Search for the cell housing the specified text and yield its [X, Y] center coordinate. 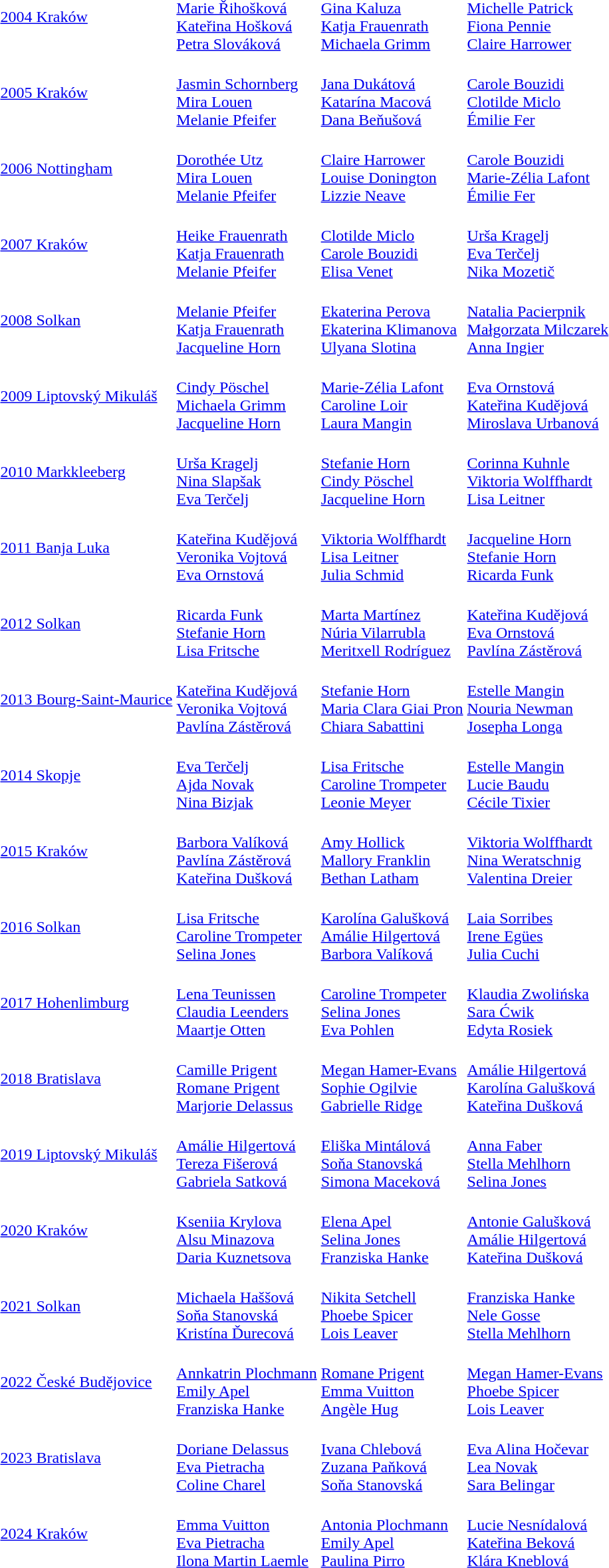
Ivana ChlebováZuzana PaňkováSoňa Stanovská [392, 1458]
Marta MartínezNúria VilarrublaMeritxell Rodríguez [392, 624]
Lisa FritscheCaroline TrompeterLeonie Meyer [392, 776]
Jasmin SchornbergMira LouenMelanie Pfeifer [247, 93]
Jana DukátováKatarína MacováDana Beňušová [392, 93]
Melanie PfeiferKatja FrauenrathJacqueline Horn [247, 321]
Clotilde MicloCarole BouzidiElisa Venet [392, 245]
Dorothée UtzMira LouenMelanie Pfeifer [247, 169]
Urša KrageljNina SlapšakEva Terčelj [247, 472]
Megan Hamer-EvansSophie OgilvieGabrielle Ridge [392, 1079]
Marie-Zélia LafontCaroline LoirLaura Mangin [392, 396]
Stefanie HornCindy PöschelJacqueline Horn [392, 472]
Ricarda FunkStefanie HornLisa Fritsche [247, 624]
Cindy PöschelMichaela GrimmJacqueline Horn [247, 396]
Amálie HilgertováTereza FišerováGabriela Satková [247, 1155]
Kateřina KudějováVeronika VojtováPavlína Zástěrová [247, 700]
Lena TeunissenClaudia LeendersMaartje Otten [247, 1003]
Lisa FritscheCaroline TrompeterSelina Jones [247, 927]
Caroline TrompeterSelina JonesEva Pohlen [392, 1003]
Claire HarrowerLouise DoningtonLizzie Neave [392, 169]
Stefanie HornMaria Clara Giai PronChiara Sabattini [392, 700]
Barbora ValíkováPavlína ZástěrováKateřina Dušková [247, 852]
Romane PrigentEmma VuittonAngèle Hug [392, 1382]
Eliška MintálováSoňa StanovskáSimona Maceková [392, 1155]
Nikita SetchellPhoebe SpicerLois Leaver [392, 1307]
Camille PrigentRomane PrigentMarjorie Delassus [247, 1079]
Doriane DelassusEva PietrachaColine Charel [247, 1458]
Eva TerčeljAjda NovakNina Bizjak [247, 776]
Annkatrin PlochmannEmily ApelFranziska Hanke [247, 1382]
Michaela HaššováSoňa StanovskáKristína Ďurecová [247, 1307]
Kseniia KrylovaAlsu MinazovaDaria Kuznetsova [247, 1231]
Amy HollickMallory FranklinBethan Latham [392, 852]
Elena ApelSelina JonesFranziska Hanke [392, 1231]
Kateřina KudějováVeronika VojtováEva Ornstová [247, 548]
Karolína GaluškováAmálie HilgertováBarbora Valíková [392, 927]
Ekaterina PerovaEkaterina KlimanovaUlyana Slotina [392, 321]
Heike FrauenrathKatja FrauenrathMelanie Pfeifer [247, 245]
Viktoria WolffhardtLisa LeitnerJulia Schmid [392, 548]
